Capture the cell that displays the provided text and extract its (X, Y) central coordinate. 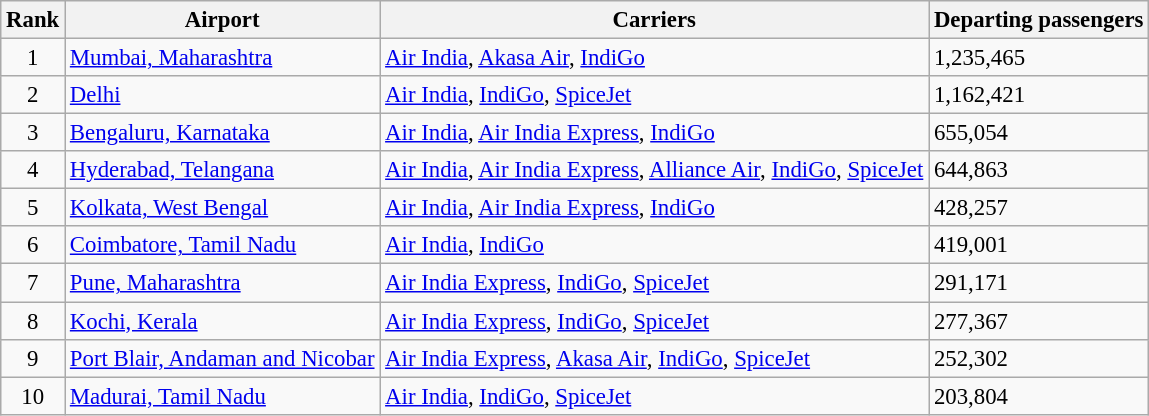
277,367 (1039, 321)
Departing passengers (1039, 20)
655,054 (1039, 133)
1 (33, 58)
Kolkata, West Bengal (222, 208)
419,001 (1039, 245)
2 (33, 95)
Hyderabad, Telangana (222, 170)
428,257 (1039, 208)
Kochi, Kerala (222, 321)
4 (33, 170)
Air India, Akasa Air, IndiGo (654, 58)
Mumbai, Maharashtra (222, 58)
7 (33, 283)
Coimbatore, Tamil Nadu (222, 245)
5 (33, 208)
Madurai, Tamil Nadu (222, 396)
644,863 (1039, 170)
Carriers (654, 20)
Pune, Maharashtra (222, 283)
252,302 (1039, 358)
Rank (33, 20)
6 (33, 245)
Airport (222, 20)
1,235,465 (1039, 58)
203,804 (1039, 396)
3 (33, 133)
Air India Express, Akasa Air, IndiGo, SpiceJet (654, 358)
Port Blair, Andaman and Nicobar (222, 358)
Air India, Air India Express, Alliance Air, IndiGo, SpiceJet (654, 170)
9 (33, 358)
Bengaluru, Karnataka (222, 133)
291,171 (1039, 283)
10 (33, 396)
1,162,421 (1039, 95)
8 (33, 321)
Air India, IndiGo (654, 245)
Delhi (222, 95)
